Determine the (X, Y) coordinate at the center of the cell enclosing the given text.  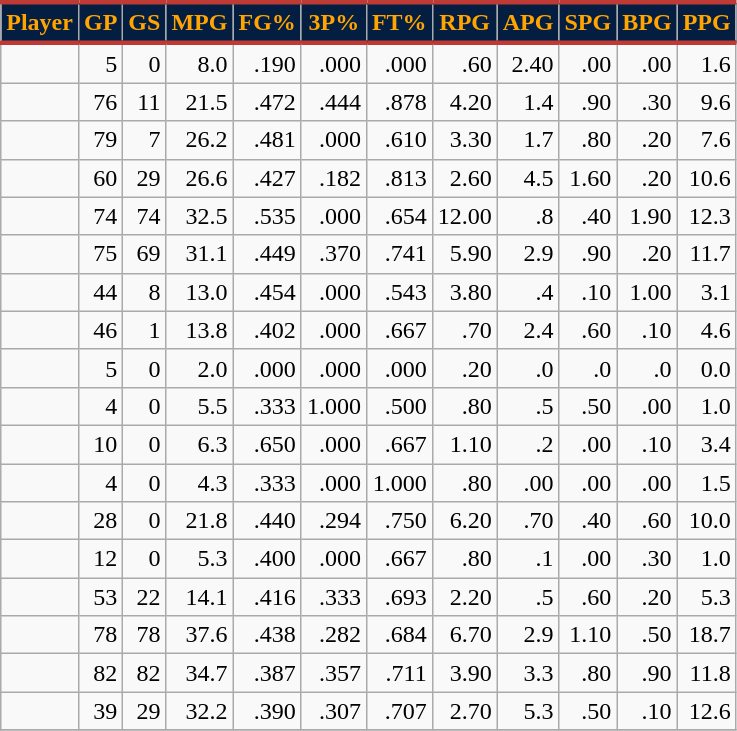
4.3 (200, 483)
1.90 (647, 216)
4.5 (528, 178)
.438 (267, 635)
FT% (399, 22)
.693 (399, 597)
44 (100, 292)
9.6 (706, 102)
1.6 (706, 63)
.440 (267, 521)
3.80 (464, 292)
4.6 (706, 330)
26.2 (200, 140)
.282 (334, 635)
.307 (334, 711)
32.5 (200, 216)
PPG (706, 22)
37.6 (200, 635)
SPG (588, 22)
11.8 (706, 673)
75 (100, 254)
7.6 (706, 140)
.535 (267, 216)
26.6 (200, 178)
2.70 (464, 711)
21.8 (200, 521)
5.90 (464, 254)
.1 (528, 559)
.610 (399, 140)
RPG (464, 22)
0.0 (706, 368)
.2 (528, 444)
31.1 (200, 254)
.387 (267, 673)
.684 (399, 635)
12.6 (706, 711)
3P% (334, 22)
1.4 (528, 102)
28 (100, 521)
8.0 (200, 63)
.750 (399, 521)
12.3 (706, 216)
APG (528, 22)
79 (100, 140)
6.3 (200, 444)
12.00 (464, 216)
.444 (334, 102)
2.20 (464, 597)
.370 (334, 254)
.813 (399, 178)
.500 (399, 406)
.472 (267, 102)
60 (100, 178)
1.7 (528, 140)
10.6 (706, 178)
1 (144, 330)
.190 (267, 63)
GS (144, 22)
7 (144, 140)
2.0 (200, 368)
.454 (267, 292)
32.2 (200, 711)
.650 (267, 444)
.402 (267, 330)
.8 (528, 216)
10.0 (706, 521)
3.1 (706, 292)
11.7 (706, 254)
BPG (647, 22)
69 (144, 254)
.294 (334, 521)
.741 (399, 254)
8 (144, 292)
13.8 (200, 330)
4.20 (464, 102)
18.7 (706, 635)
.182 (334, 178)
12 (100, 559)
5.5 (200, 406)
.390 (267, 711)
21.5 (200, 102)
.711 (399, 673)
.400 (267, 559)
3.90 (464, 673)
.654 (399, 216)
2.40 (528, 63)
2.60 (464, 178)
53 (100, 597)
MPG (200, 22)
.4 (528, 292)
FG% (267, 22)
.878 (399, 102)
3.3 (528, 673)
.449 (267, 254)
3.4 (706, 444)
22 (144, 597)
2.4 (528, 330)
.481 (267, 140)
1.00 (647, 292)
39 (100, 711)
GP (100, 22)
13.0 (200, 292)
46 (100, 330)
11 (144, 102)
1.60 (588, 178)
76 (100, 102)
.357 (334, 673)
.543 (399, 292)
6.70 (464, 635)
.427 (267, 178)
6.20 (464, 521)
1.5 (706, 483)
3.30 (464, 140)
14.1 (200, 597)
.416 (267, 597)
.707 (399, 711)
10 (100, 444)
34.7 (200, 673)
Player (40, 22)
